Locate the cell with the specified text and output its (X, Y) center coordinate. 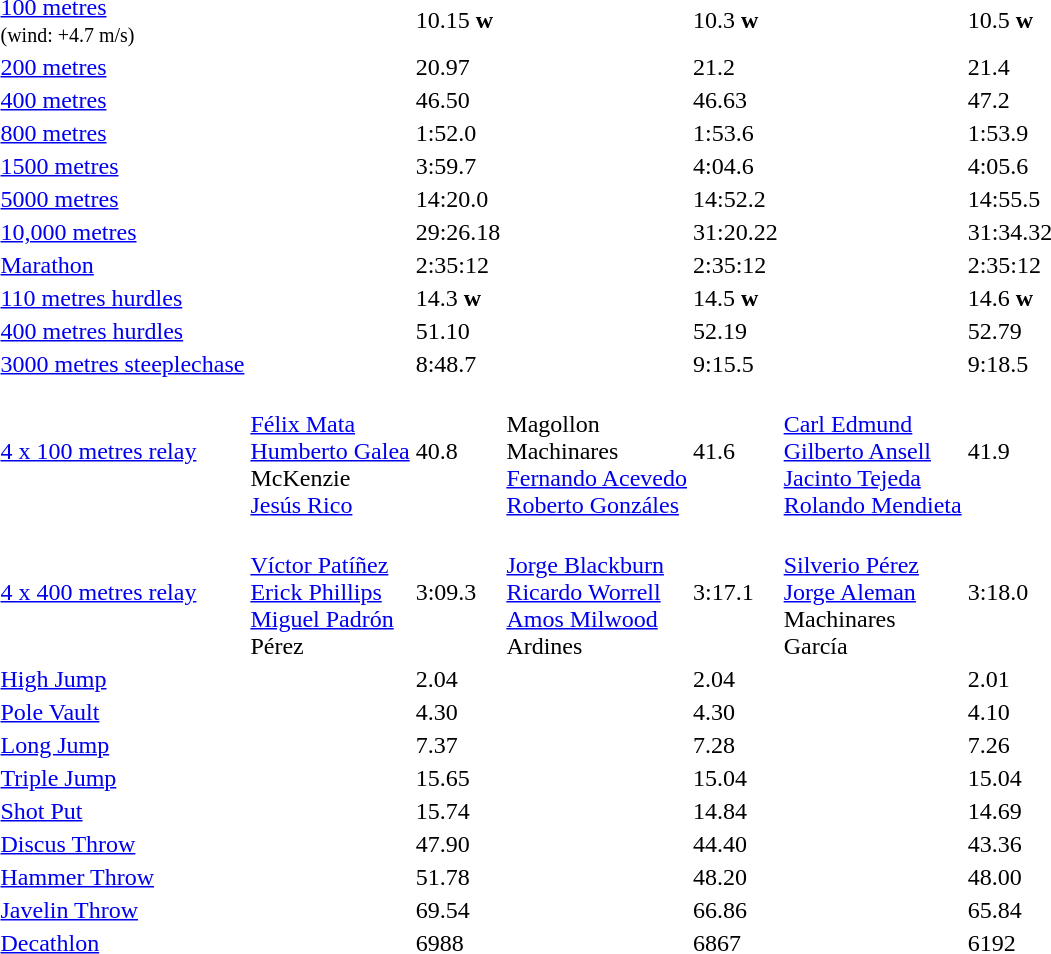
52.19 (735, 331)
21.2 (735, 67)
51.78 (458, 877)
41.6 (735, 451)
3:17.1 (735, 592)
9:15.5 (735, 364)
51.10 (458, 331)
7.37 (458, 745)
15.65 (458, 778)
14.84 (735, 811)
66.86 (735, 910)
14.3 w (458, 298)
31:20.22 (735, 232)
14.5 w (735, 298)
Silverio PérezJorge AlemanMachinaresGarcía (872, 592)
3:09.3 (458, 592)
1:52.0 (458, 133)
14:20.0 (458, 199)
7.28 (735, 745)
69.54 (458, 910)
Félix MataHumberto GaleaMcKenzieJesús Rico (330, 451)
46.50 (458, 100)
1:53.6 (735, 133)
48.20 (735, 877)
44.40 (735, 844)
40.8 (458, 451)
15.04 (735, 778)
4:04.6 (735, 166)
3:59.7 (458, 166)
Víctor PatíñezErick PhillipsMiguel PadrónPérez (330, 592)
8:48.7 (458, 364)
47.90 (458, 844)
20.97 (458, 67)
15.74 (458, 811)
Jorge BlackburnRicardo WorrellAmos MilwoodArdines (597, 592)
29:26.18 (458, 232)
Carl EdmundGilberto AnsellJacinto TejedaRolando Mendieta (872, 451)
MagollonMachinaresFernando AcevedoRoberto Gonzáles (597, 451)
46.63 (735, 100)
14:52.2 (735, 199)
